Pinpoint the cell where the given text exists, returning its [X, Y] midpoint coordinate. 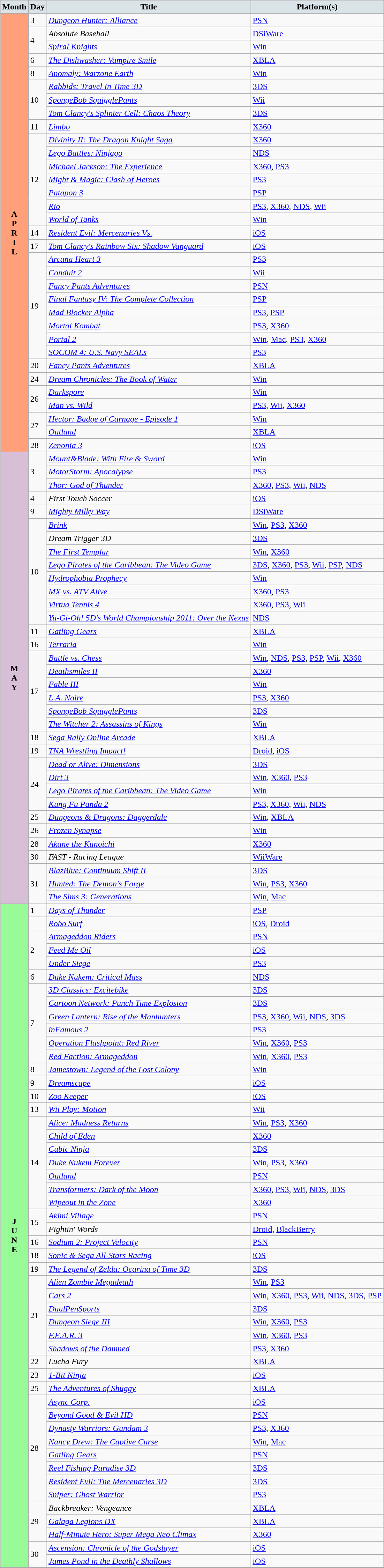
Async Corp. [149, 1402]
Sega Rally Online Arcade [149, 737]
Win, NDS, PS3, PSP, Wii, X360 [317, 658]
Dungeon Siege III [149, 1322]
FAST - Racing League [149, 857]
PS3, Wii, X360 [317, 406]
First Touch Soccer [149, 498]
Darkspore [149, 392]
29 [37, 1521]
Virtua Tennis 4 [149, 605]
Terraria [149, 645]
Cartoon Network: Punch Time Explosion [149, 1003]
PS3, PSP [317, 312]
The Sims 3: Generations [149, 897]
Beyond Good & Evil HD [149, 1415]
20 [37, 365]
Battle vs. Chess [149, 658]
Backbreaker: Vengeance [149, 1508]
inFamous 2 [149, 1030]
The Witcher 2: Assassins of Kings [149, 724]
Dreamscape [149, 1083]
Jamestown: Legend of the Lost Colony [149, 1070]
Nancy Drew: The Captive Curse [149, 1442]
Mad Blocker Alpha [149, 312]
MotorStorm: Apocalypse [149, 472]
Akane the Kunoichi [149, 844]
Dream Chronicles: The Book of Water [149, 379]
Wipeout in the Zone [149, 1202]
Platform(s) [317, 7]
Days of Thunder [149, 910]
1-Bit Ninja [149, 1375]
Tom Clancy's Splinter Cell: Chaos Theory [149, 113]
Brink [149, 525]
Dungeon Hunter: Alliance [149, 20]
Shadows of the Damned [149, 1348]
Thor: God of Thunder [149, 485]
X360, PS3, Wii, NDS [317, 485]
Child of Eden [149, 1136]
Alice: Madness Returns [149, 1123]
PS3, X360, Wii, NDS, 3DS [317, 1017]
Dead or Alive: Dimensions [149, 764]
The First Templar [149, 551]
Resident Evil: Mercenaries Vs. [149, 233]
James Pond in the Deathly Shallows [149, 1561]
Win, XBLA [317, 817]
Deathsmiles II [149, 671]
Frozen Synapse [149, 831]
Mighty Milky Way [149, 512]
Win, X360 [317, 551]
MAY [14, 678]
WiiWare [317, 857]
MX vs. ATV Alive [149, 592]
Dirt 3 [149, 777]
Hydrophobia Prophecy [149, 578]
Fightin' Words [149, 1229]
Spiral Knights [149, 47]
TNA Wrestling Impact! [149, 751]
Green Lantern: Rise of the Manhunters [149, 1017]
Patapon 3 [149, 193]
Dynasty Warriors: Gundam 3 [149, 1428]
Wii Play: Motion [149, 1109]
X360, PS3, Wii, NDS, 3DS [317, 1189]
L.A. Noire [149, 698]
Man vs. Wild [149, 406]
Alien Zombie Megadeath [149, 1282]
Zoo Keeper [149, 1096]
Arcana Heart 3 [149, 259]
Divinity II: The Dragon Knight Saga [149, 140]
7 [37, 1023]
Resident Evil: The Mercenaries 3D [149, 1481]
3D Classics: Excitebike [149, 990]
Limbo [149, 126]
Win, X360, PS3, Wii, NDS, 3DS, PSP [317, 1295]
Sniper: Ghost Warrior [149, 1495]
Cubic Ninja [149, 1149]
Yu-Gi-Oh! 5D's World Championship 2011: Over the Nexus [149, 618]
JUNE [14, 1235]
Kung Fu Panda 2 [149, 804]
Lego Battles: Ninjago [149, 153]
Win, Mac, PS3, X360 [317, 339]
23 [37, 1375]
Sonic & Sega All-Stars Racing [149, 1256]
Lucha Fury [149, 1362]
Win, PS3 [317, 1282]
Cars 2 [149, 1295]
Mortal Kombat [149, 326]
31 [37, 884]
BlazBlue: Continuum Shift II [149, 870]
Transformers: Dark of the Moon [149, 1189]
Tom Clancy's Rainbow Six: Shadow Vanguard [149, 246]
2 [37, 950]
Dream Trigger 3D [149, 538]
Droid, BlackBerry [317, 1229]
Robo Surf [149, 923]
Ascension: Chronicle of the Godslayer [149, 1548]
PS3, X360, Wii, NDS [317, 804]
Under Siege [149, 963]
APRIL [14, 233]
Akimi Village [149, 1216]
Mount&Blade: With Fire & Sword [149, 459]
13 [37, 1109]
Duke Nukem: Critical Mass [149, 976]
Reel Fishing Paradise 3D [149, 1468]
1 [37, 910]
Sodium 2: Project Velocity [149, 1242]
DualPenSports [149, 1309]
15 [37, 1222]
World of Tanks [149, 220]
SOCOM 4: U.S. Navy SEALs [149, 352]
Rabbids: Travel In Time 3D [149, 87]
Droid, iOS [317, 751]
The Legend of Zelda: Ocarina of Time 3D [149, 1269]
The Dishwasher: Vampire Smile [149, 60]
Dungeons & Dragons: Daggerdale [149, 817]
Final Fantasy IV: The Complete Collection [149, 299]
Title [149, 7]
Hunted: The Demon's Forge [149, 884]
X360, PS3, Wii [317, 605]
Duke Nukem Forever [149, 1162]
3DS, X360, PS3, Wii, PSP, NDS [317, 565]
Rio [149, 206]
Hector: Badge of Carnage - Episode 1 [149, 419]
21 [37, 1315]
F.E.A.R. 3 [149, 1335]
Day [37, 7]
Absolute Baseball [149, 34]
iOS, Droid [317, 923]
Operation Flashpoint: Red River [149, 1043]
Michael Jackson: The Experience [149, 166]
Armageddon Riders [149, 937]
Might & Magic: Clash of Heroes [149, 180]
Feed Me Oil [149, 950]
Conduit 2 [149, 273]
Half-Minute Hero: Super Mega Neo Climax [149, 1534]
Galaga Legions DX [149, 1521]
PS3, X360, NDS, Wii [317, 206]
The Adventures of Shuggy [149, 1388]
27 [37, 425]
22 [37, 1362]
Month [14, 7]
Fable III [149, 684]
Portal 2 [149, 339]
Zenonia 3 [149, 445]
Anomaly: Warzone Earth [149, 73]
Red Faction: Armageddon [149, 1056]
12 [37, 179]
